Capture the cell that displays the provided text and extract its [x, y] central coordinate. 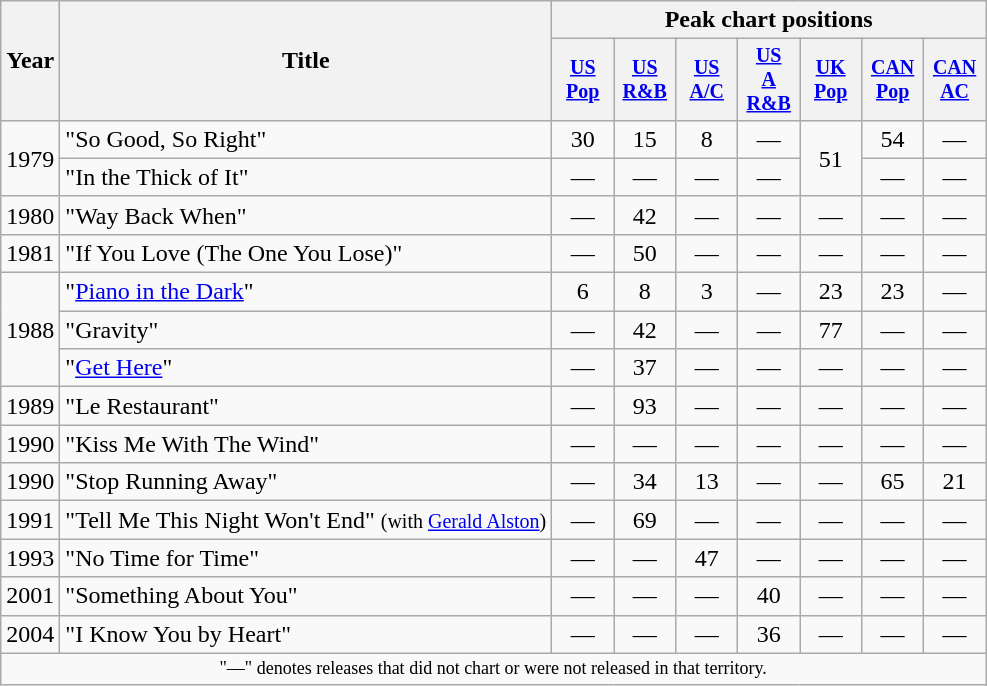
CAN AC [955, 80]
50 [645, 253]
"Way Back When" [306, 215]
"Tell Me This Night Won't End" (with Gerald Alston) [306, 520]
USR&B [645, 80]
Title [306, 61]
30 [583, 139]
"Kiss Me With The Wind" [306, 444]
6 [583, 292]
"Get Here" [306, 368]
77 [831, 330]
USA R&B [769, 80]
36 [769, 634]
1980 [30, 215]
13 [707, 482]
40 [769, 596]
65 [893, 482]
37 [645, 368]
1979 [30, 158]
"Gravity" [306, 330]
2004 [30, 634]
"Something About You" [306, 596]
UK Pop [831, 80]
"If You Love (The One You Lose)" [306, 253]
3 [707, 292]
1993 [30, 558]
"—" denotes releases that did not chart or were not released in that territory. [494, 668]
1988 [30, 330]
"Stop Running Away" [306, 482]
"In the Thick of It" [306, 177]
US Pop [583, 80]
USA/C [707, 80]
1989 [30, 406]
2001 [30, 596]
34 [645, 482]
21 [955, 482]
69 [645, 520]
1991 [30, 520]
"Le Restaurant" [306, 406]
Year [30, 61]
"So Good, So Right" [306, 139]
93 [645, 406]
"No Time for Time" [306, 558]
"I Know You by Heart" [306, 634]
CAN Pop [893, 80]
54 [893, 139]
Peak chart positions [769, 20]
47 [707, 558]
51 [831, 158]
15 [645, 139]
"Piano in the Dark" [306, 292]
1981 [30, 253]
